From the cell containing the given text, extract its center point as [X, Y] coordinate. 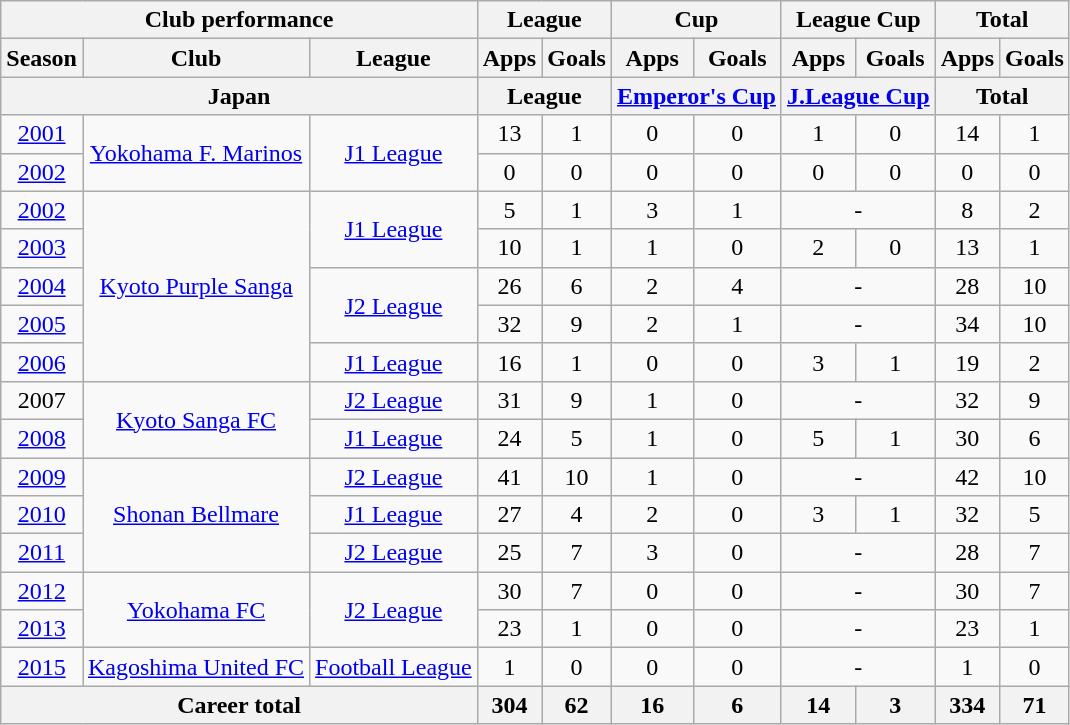
25 [509, 553]
Season [42, 58]
Emperor's Cup [696, 96]
Kyoto Sanga FC [196, 419]
2011 [42, 553]
2007 [42, 400]
2009 [42, 477]
26 [509, 286]
2003 [42, 248]
71 [1035, 705]
Shonan Bellmare [196, 515]
2004 [42, 286]
Career total [240, 705]
Kagoshima United FC [196, 667]
34 [967, 324]
24 [509, 438]
2008 [42, 438]
2012 [42, 591]
8 [967, 210]
2015 [42, 667]
Kyoto Purple Sanga [196, 286]
62 [577, 705]
Club performance [240, 20]
304 [509, 705]
2010 [42, 515]
42 [967, 477]
2013 [42, 629]
Football League [394, 667]
31 [509, 400]
Club [196, 58]
2001 [42, 134]
27 [509, 515]
19 [967, 362]
Japan [240, 96]
Cup [696, 20]
J.League Cup [858, 96]
League Cup [858, 20]
Yokohama FC [196, 610]
Yokohama F. Marinos [196, 153]
334 [967, 705]
2005 [42, 324]
2006 [42, 362]
41 [509, 477]
